Capture the cell that displays the provided text and extract its [X, Y] central coordinate. 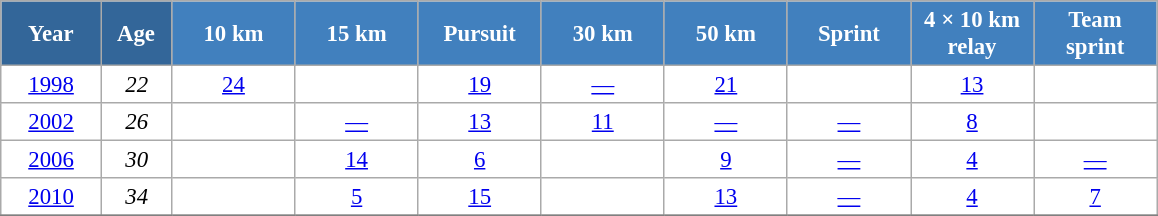
30 [136, 160]
34 [136, 197]
Pursuit [480, 34]
11 [602, 122]
19 [480, 85]
30 km [602, 34]
2010 [52, 197]
8 [972, 122]
Year [52, 34]
10 km [234, 34]
9 [726, 160]
7 [1096, 197]
5 [356, 197]
50 km [726, 34]
2002 [52, 122]
26 [136, 122]
21 [726, 85]
Sprint [848, 34]
15 [480, 197]
Team sprint [1096, 34]
2006 [52, 160]
14 [356, 160]
6 [480, 160]
24 [234, 85]
4 × 10 km relay [972, 34]
Age [136, 34]
15 km [356, 34]
1998 [52, 85]
22 [136, 85]
